Provide the (x, y) coordinate of the cell's center where the given text is located.  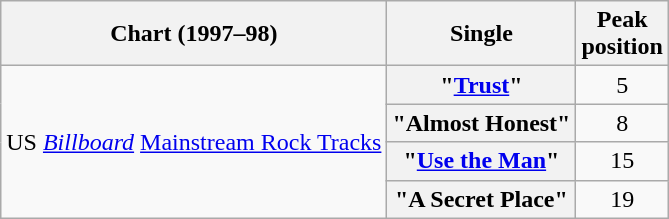
19 (622, 199)
"Use the Man" (482, 161)
Single (482, 34)
Chart (1997–98) (194, 34)
5 (622, 85)
8 (622, 123)
"A Secret Place" (482, 199)
"Trust" (482, 85)
15 (622, 161)
Peakposition (622, 34)
"Almost Honest" (482, 123)
US Billboard Mainstream Rock Tracks (194, 142)
